From the cell containing the given text, extract its center point as (x, y) coordinate. 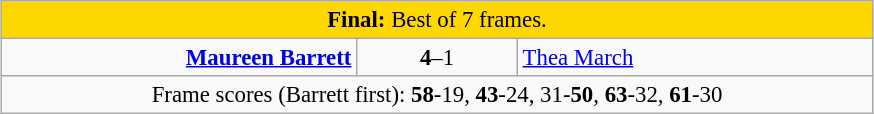
Final: Best of 7 frames. (437, 20)
4–1 (438, 58)
Thea March (695, 58)
Frame scores (Barrett first): 58-19, 43-24, 31-50, 63-32, 61-30 (437, 95)
Maureen Barrett (179, 58)
